Pinpoint the cell where the given text exists, returning its (x, y) midpoint coordinate. 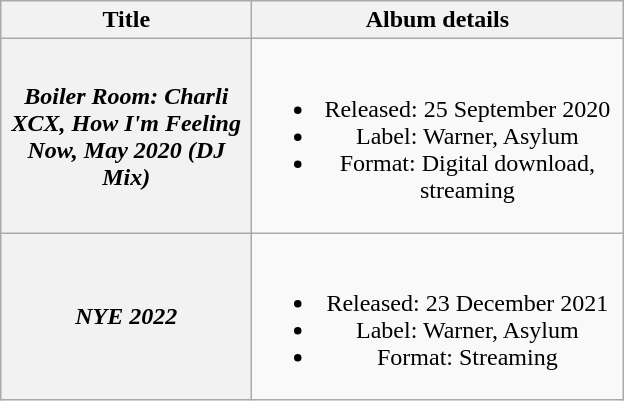
Released: 25 September 2020Label: Warner, AsylumFormat: Digital download, streaming (438, 136)
Title (126, 20)
NYE 2022 (126, 316)
Released: 23 December 2021Label: Warner, AsylumFormat: Streaming (438, 316)
Album details (438, 20)
Boiler Room: Charli XCX, How I'm Feeling Now, May 2020 (DJ Mix) (126, 136)
